Identify which cell holds the provided text, then report its [X, Y] central coordinate. 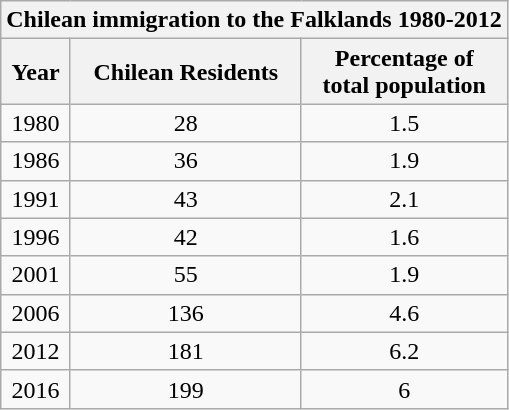
2012 [36, 351]
1.6 [404, 237]
2016 [36, 389]
4.6 [404, 313]
2001 [36, 275]
43 [186, 199]
1986 [36, 161]
1980 [36, 123]
36 [186, 161]
136 [186, 313]
6.2 [404, 351]
2006 [36, 313]
2.1 [404, 199]
1996 [36, 237]
181 [186, 351]
42 [186, 237]
Percentage oftotal population [404, 72]
Chilean Residents [186, 72]
28 [186, 123]
1.5 [404, 123]
Year [36, 72]
199 [186, 389]
1991 [36, 199]
Chilean immigration to the Falklands 1980-2012 [254, 20]
6 [404, 389]
55 [186, 275]
